Return [x, y] of the center of cell containing provided text 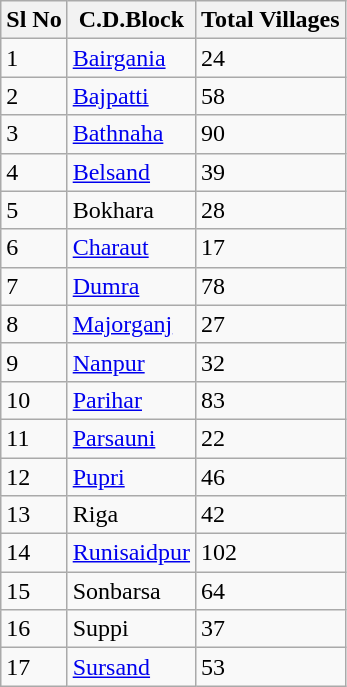
1 [34, 58]
78 [271, 286]
37 [271, 629]
11 [34, 438]
27 [271, 324]
Sursand [131, 667]
7 [34, 286]
102 [271, 553]
Bokhara [131, 210]
58 [271, 96]
16 [34, 629]
Bajpatti [131, 96]
Bairgania [131, 58]
C.D.Block [131, 20]
Parsauni [131, 438]
5 [34, 210]
Riga [131, 515]
Belsand [131, 172]
Charaut [131, 248]
24 [271, 58]
Suppi [131, 629]
46 [271, 477]
90 [271, 134]
Total Villages [271, 20]
Sonbarsa [131, 591]
9 [34, 362]
Sl No [34, 20]
32 [271, 362]
Dumra [131, 286]
15 [34, 591]
Bathnaha [131, 134]
64 [271, 591]
Runisaidpur [131, 553]
8 [34, 324]
13 [34, 515]
6 [34, 248]
53 [271, 667]
28 [271, 210]
39 [271, 172]
3 [34, 134]
Nanpur [131, 362]
22 [271, 438]
14 [34, 553]
Pupri [131, 477]
2 [34, 96]
Parihar [131, 400]
Majorganj [131, 324]
83 [271, 400]
12 [34, 477]
4 [34, 172]
10 [34, 400]
42 [271, 515]
